From the cell containing the given text, extract its center point as (x, y) coordinate. 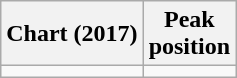
Peakposition (189, 34)
Chart (2017) (72, 34)
